Detect which cell encompasses the target text, then output its (x, y) center coordinate. 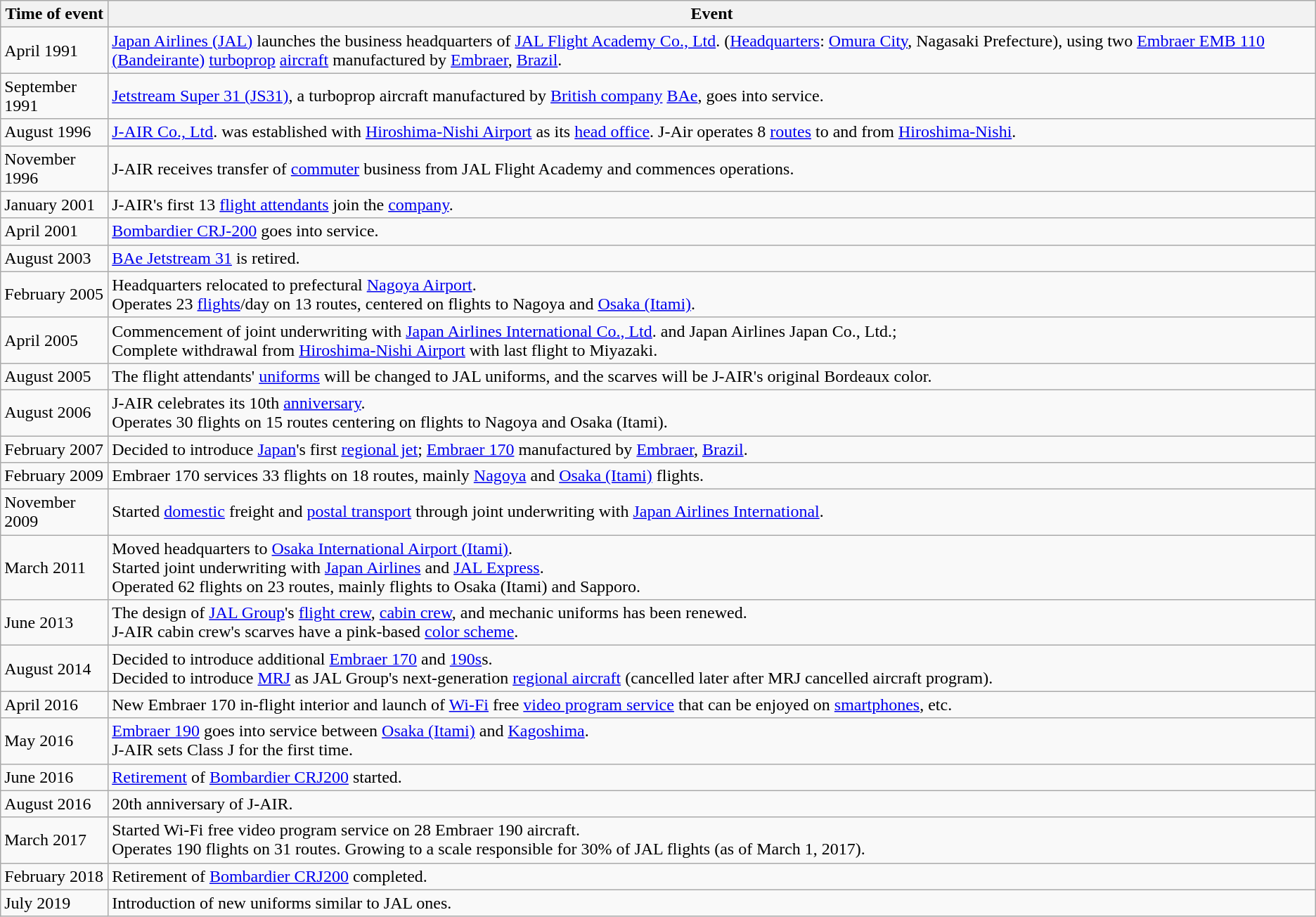
Started domestic freight and postal transport through joint underwriting with Japan Airlines International. (712, 512)
May 2016 (55, 741)
April 2005 (55, 340)
August 2005 (55, 376)
Headquarters relocated to prefectural Nagoya Airport.Operates 23 flights/day on 13 routes, centered on flights to Nagoya and Osaka (Itami). (712, 294)
Decided to introduce Japan's first regional jet; Embraer 170 manufactured by Embraer, Brazil. (712, 449)
September 1991 (55, 96)
Retirement of Bombardier CRJ200 started. (712, 777)
Bombardier CRJ-200 goes into service. (712, 231)
February 2009 (55, 476)
Event (712, 14)
Introduction of new uniforms similar to JAL ones. (712, 903)
New Embraer 170 in-flight interior and launch of Wi-Fi free video program service that can be enjoyed on smartphones, etc. (712, 705)
April 2016 (55, 705)
April 1991 (55, 51)
Embraer 190 goes into service between Osaka (Itami) and Kagoshima.J-AIR sets Class J for the first time. (712, 741)
August 2006 (55, 412)
J-AIR receives transfer of commuter business from JAL Flight Academy and commences operations. (712, 169)
Retirement of Bombardier CRJ200 completed. (712, 876)
April 2001 (55, 231)
July 2019 (55, 903)
Jetstream Super 31 (JS31), a turboprop aircraft manufactured by British company BAe, goes into service. (712, 96)
20th anniversary of J-AIR. (712, 804)
February 2018 (55, 876)
J-AIR Co., Ltd. was established with Hiroshima-Nishi Airport as its head office. J-Air operates 8 routes to and from Hiroshima-Nishi. (712, 132)
February 2007 (55, 449)
August 1996 (55, 132)
J-AIR's first 13 flight attendants join the company. (712, 205)
March 2011 (55, 567)
August 2016 (55, 804)
The design of JAL Group's flight crew, cabin crew, and mechanic uniforms has been renewed.J-AIR cabin crew's scarves have a pink-based color scheme. (712, 623)
March 2017 (55, 840)
June 2016 (55, 777)
February 2005 (55, 294)
June 2013 (55, 623)
November 1996 (55, 169)
August 2014 (55, 668)
January 2001 (55, 205)
BAe Jetstream 31 is retired. (712, 258)
Embraer 170 services 33 flights on 18 routes, mainly Nagoya and Osaka (Itami) flights. (712, 476)
Time of event (55, 14)
The flight attendants' uniforms will be changed to JAL uniforms, and the scarves will be J-AIR's original Bordeaux color. (712, 376)
November 2009 (55, 512)
August 2003 (55, 258)
J-AIR celebrates its 10th anniversary.Operates 30 flights on 15 routes centering on flights to Nagoya and Osaka (Itami). (712, 412)
